Extract the (x, y) coordinate from the center of the cell holding the provided text.  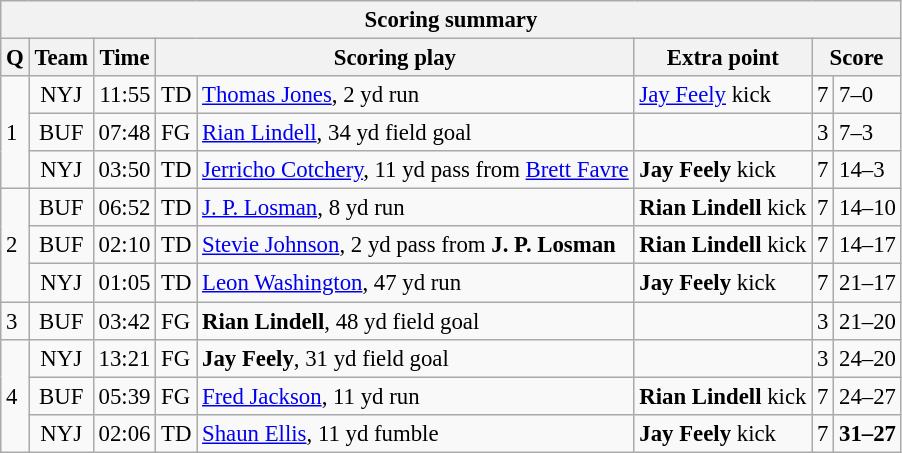
21–17 (868, 283)
31–27 (868, 433)
7–0 (868, 95)
03:50 (124, 170)
Team (61, 58)
Score (857, 58)
Thomas Jones, 2 yd run (416, 95)
Leon Washington, 47 yd run (416, 283)
Shaun Ellis, 11 yd fumble (416, 433)
03:42 (124, 321)
Scoring summary (451, 20)
Time (124, 58)
07:48 (124, 133)
Rian Lindell, 34 yd field goal (416, 133)
Jay Feely, 31 yd field goal (416, 358)
Jerricho Cotchery, 11 yd pass from Brett Favre (416, 170)
14–17 (868, 245)
02:06 (124, 433)
13:21 (124, 358)
Rian Lindell, 48 yd field goal (416, 321)
2 (15, 246)
21–20 (868, 321)
14–3 (868, 170)
1 (15, 132)
24–20 (868, 358)
01:05 (124, 283)
Stevie Johnson, 2 yd pass from J. P. Losman (416, 245)
02:10 (124, 245)
4 (15, 396)
24–27 (868, 396)
Fred Jackson, 11 yd run (416, 396)
Scoring play (395, 58)
06:52 (124, 208)
7–3 (868, 133)
11:55 (124, 95)
14–10 (868, 208)
Q (15, 58)
05:39 (124, 396)
J. P. Losman, 8 yd run (416, 208)
Extra point (723, 58)
